Locate the cell with the specified text and output its [X, Y] center coordinate. 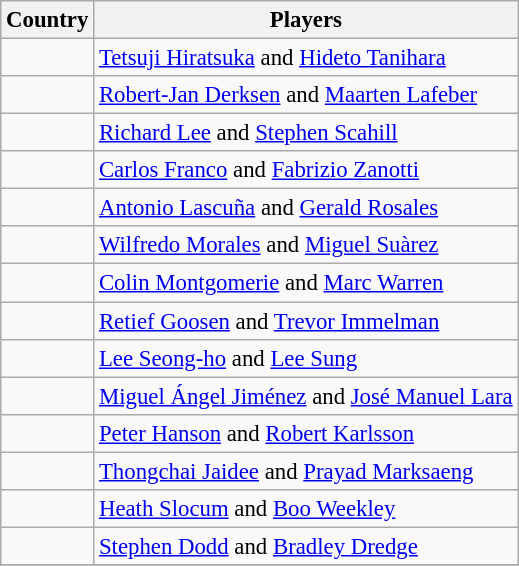
Heath Slocum and Boo Weekley [306, 509]
Wilfredo Morales and Miguel Suàrez [306, 245]
Carlos Franco and Fabrizio Zanotti [306, 170]
Lee Seong-ho and Lee Sung [306, 358]
Stephen Dodd and Bradley Dredge [306, 546]
Thongchai Jaidee and Prayad Marksaeng [306, 471]
Peter Hanson and Robert Karlsson [306, 433]
Tetsuji Hiratsuka and Hideto Tanihara [306, 58]
Colin Montgomerie and Marc Warren [306, 283]
Players [306, 20]
Miguel Ángel Jiménez and José Manuel Lara [306, 396]
Retief Goosen and Trevor Immelman [306, 321]
Country [48, 20]
Richard Lee and Stephen Scahill [306, 133]
Antonio Lascuña and Gerald Rosales [306, 208]
Robert-Jan Derksen and Maarten Lafeber [306, 95]
